Detect which cell encompasses the target text, then output its [X, Y] center coordinate. 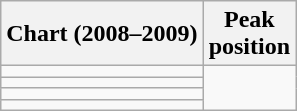
Chart (2008–2009) [102, 34]
Peakposition [249, 34]
